Capture the cell that displays the provided text and extract its [X, Y] central coordinate. 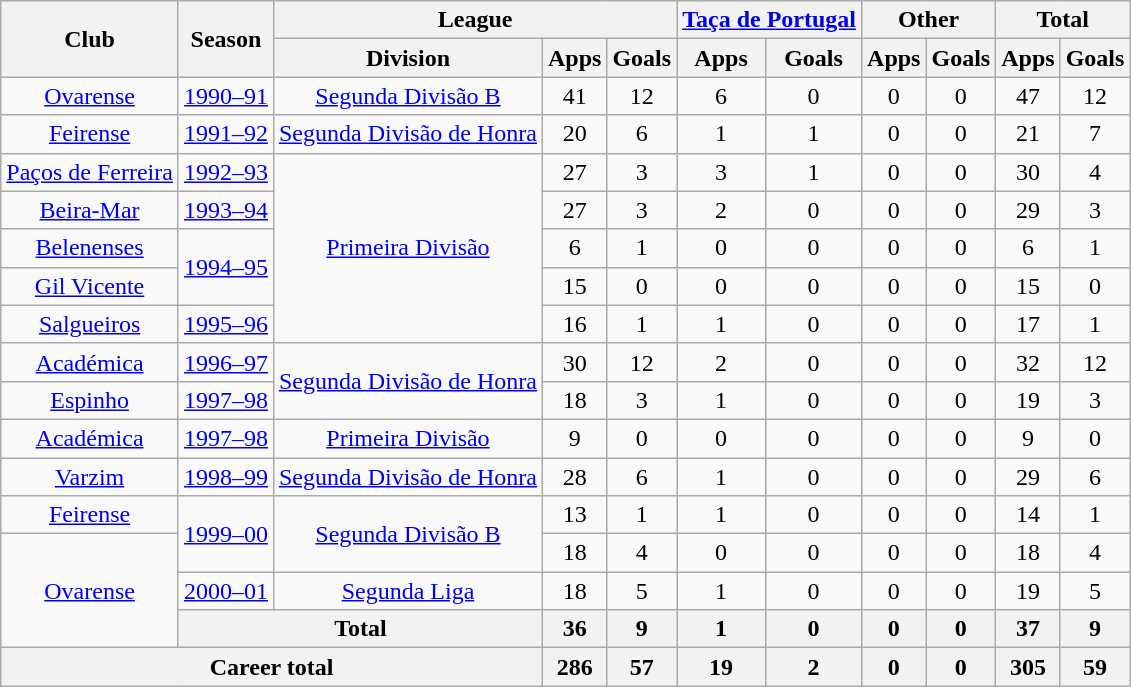
Belenenses [90, 248]
1992–93 [226, 172]
47 [1028, 96]
Paços de Ferreira [90, 172]
Segunda Liga [408, 591]
41 [574, 96]
League [474, 20]
1996–97 [226, 362]
1998–99 [226, 477]
1993–94 [226, 210]
Other [929, 20]
20 [574, 134]
1991–92 [226, 134]
1990–91 [226, 96]
1995–96 [226, 324]
36 [574, 629]
Salgueiros [90, 324]
Gil Vicente [90, 286]
28 [574, 477]
2000–01 [226, 591]
16 [574, 324]
21 [1028, 134]
17 [1028, 324]
Division [408, 58]
Career total [272, 667]
Season [226, 39]
Club [90, 39]
1999–00 [226, 534]
7 [1095, 134]
14 [1028, 515]
Beira-Mar [90, 210]
305 [1028, 667]
286 [574, 667]
37 [1028, 629]
Espinho [90, 400]
Varzim [90, 477]
59 [1095, 667]
32 [1028, 362]
1994–95 [226, 267]
13 [574, 515]
57 [642, 667]
Taça de Portugal [770, 20]
